Identify which cell holds the provided text, then report its [X, Y] central coordinate. 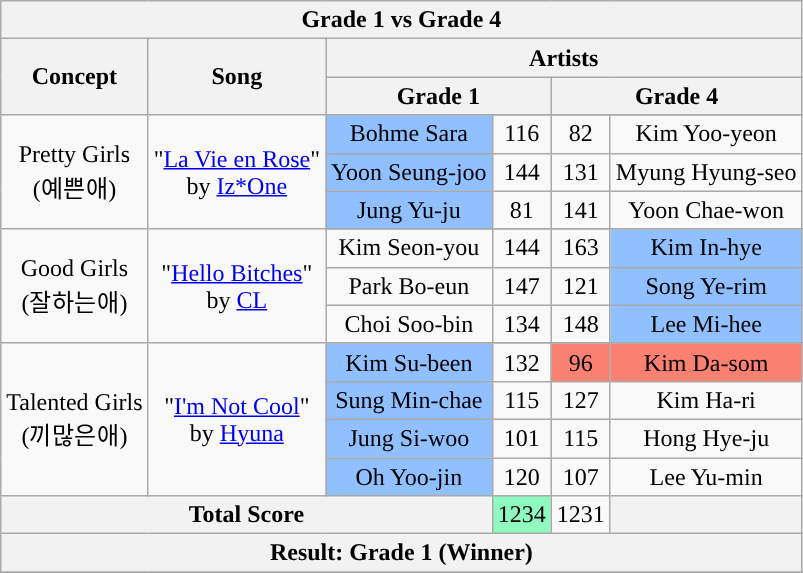
163 [580, 248]
141 [580, 210]
Grade 4 [676, 96]
120 [522, 477]
Hong Hye-ju [706, 438]
Kim In-hye [706, 248]
Song Ye-rim [706, 286]
Oh Yoo-jin [410, 477]
Lee Mi-hee [706, 324]
Park Bo-eun [410, 286]
Lee Yu-min [706, 477]
Result: Grade 1 (Winner) [402, 553]
Grade 1 [439, 96]
101 [522, 438]
131 [580, 172]
Kim Yoo-yeon [706, 134]
127 [580, 400]
107 [580, 477]
Concept [74, 77]
Total Score [246, 515]
"I'm Not Cool"by Hyuna [236, 419]
Myung Hyung-seo [706, 172]
134 [522, 324]
148 [580, 324]
Jung Si-woo [410, 438]
Bohme Sara [410, 134]
Sung Min-chae [410, 400]
147 [522, 286]
Good Girls(잘하는애) [74, 286]
Grade 1 vs Grade 4 [402, 20]
Song [236, 77]
Yoon Chae-won [706, 210]
"Hello Bitches"by CL [236, 286]
Kim Su-been [410, 362]
1234 [522, 515]
82 [580, 134]
1231 [580, 515]
132 [522, 362]
Talented Girls(끼많은애) [74, 419]
81 [522, 210]
Kim Da-som [706, 362]
Jung Yu-ju [410, 210]
121 [580, 286]
96 [580, 362]
Kim Ha-ri [706, 400]
Artists [564, 58]
"La Vie en Rose"by Iz*One [236, 172]
Yoon Seung-joo [410, 172]
116 [522, 134]
Pretty Girls(예쁜애) [74, 172]
Choi Soo-bin [410, 324]
Kim Seon-you [410, 248]
